Find where the given text appears and provide that cell's center as (X, Y) coordinate. 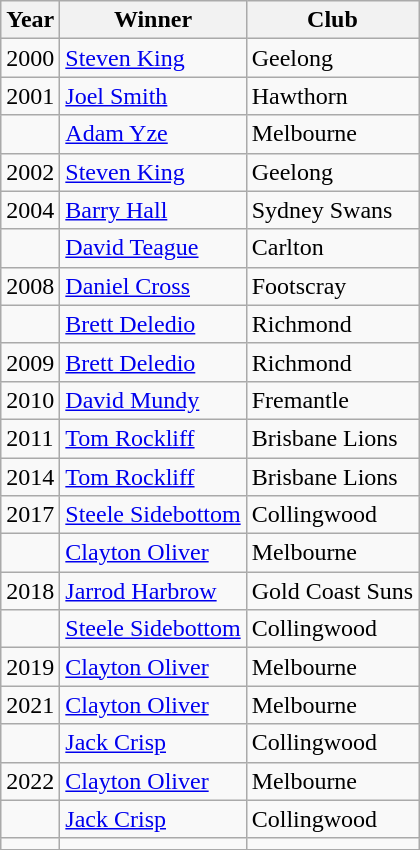
Hawthorn (332, 96)
Carlton (332, 248)
2017 (30, 515)
2008 (30, 286)
Fremantle (332, 400)
2018 (30, 591)
2021 (30, 705)
Club (332, 20)
David Mundy (153, 400)
2002 (30, 172)
Winner (153, 20)
Year (30, 20)
Adam Yze (153, 134)
Sydney Swans (332, 210)
Daniel Cross (153, 286)
Barry Hall (153, 210)
2019 (30, 667)
Jarrod Harbrow (153, 591)
Gold Coast Suns (332, 591)
Joel Smith (153, 96)
2009 (30, 362)
David Teague (153, 248)
2004 (30, 210)
2022 (30, 781)
2010 (30, 400)
Footscray (332, 286)
2011 (30, 438)
2000 (30, 58)
2001 (30, 96)
2014 (30, 477)
